Locate the cell with the specified text and output its (X, Y) center coordinate. 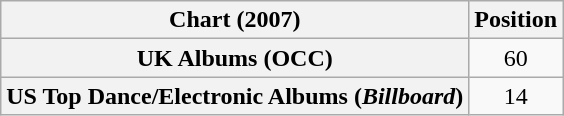
Position (516, 20)
UK Albums (OCC) (235, 58)
14 (516, 96)
60 (516, 58)
US Top Dance/Electronic Albums (Billboard) (235, 96)
Chart (2007) (235, 20)
